Pinpoint the cell where the given text exists, returning its [X, Y] midpoint coordinate. 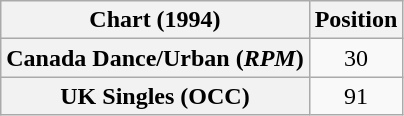
30 [356, 58]
UK Singles (OCC) [155, 96]
Chart (1994) [155, 20]
91 [356, 96]
Position [356, 20]
Canada Dance/Urban (RPM) [155, 58]
